Scan for the cell matching the given text and deliver its [x, y] coordinate at center. 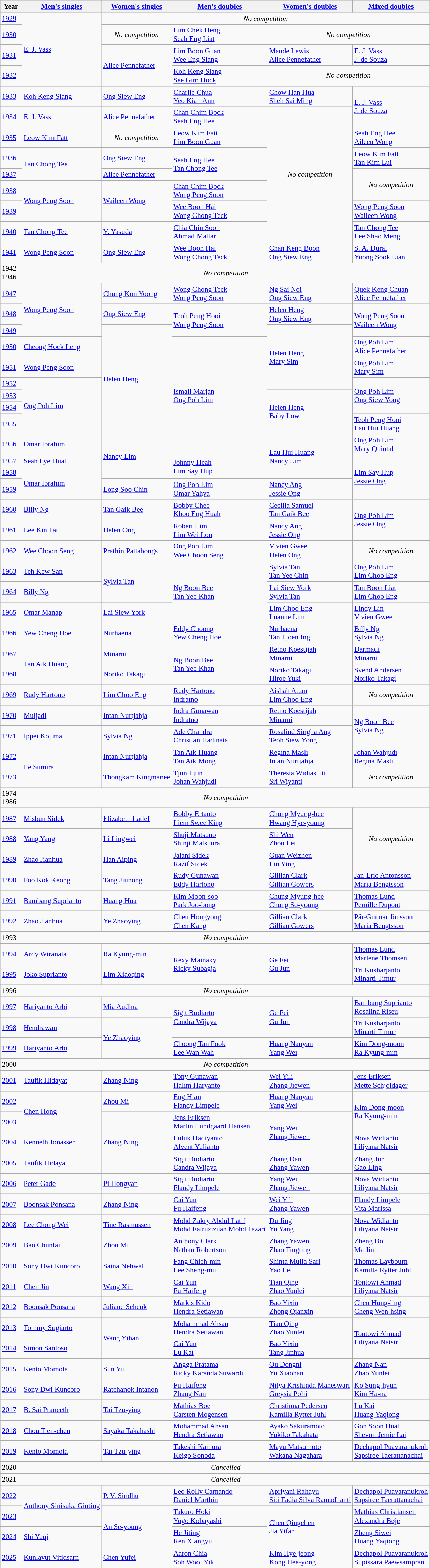
Chen Jin [62, 1287]
Ippei Kojima [62, 736]
Luluk Hadiyanto Alvent Yulianto [219, 1143]
Wei Yili Zhang Yawen [310, 1204]
Aishah Attan Lim Choo Eng [310, 695]
Johan Wahjudi Regina Masli [391, 757]
Sayaka Takahashi [137, 1430]
2000 [11, 1065]
1937 [11, 174]
Leow Kim Fatt [62, 137]
Bao Chunlai [62, 1245]
1960 [11, 510]
Zhang Nan Zhao Yunlei [391, 1369]
Yew Cheng Hoe [62, 633]
Ong Poh Lim Lim Choo Eng [391, 572]
Lim Xiaoqing [137, 974]
Lu Kai Huang Yaqiong [391, 1410]
1930 [11, 34]
Ong Poh Lim Jessie Ong [391, 520]
Rosalind Singha Ang Teoh Siew Yong [310, 736]
1992 [11, 921]
Indra Gunawan Indratno [219, 715]
Lim Chek Heng Seah Eng Liat [219, 34]
Zhang Jun Gao Ling [391, 1163]
1968 [11, 674]
Shinta Mulia Sari Yao Lei [310, 1266]
Mathias Boe Carsten Mogensen [219, 1410]
1996 [11, 991]
2008 [11, 1225]
Thongkam Kingmanee [137, 777]
1942–1946 [11, 273]
Kim Hye-jeong Kong Hee-yong [310, 1558]
1987 [11, 818]
1994 [11, 954]
Jan-Eric Antonsson Maria Bengtsson [391, 880]
1957 [11, 461]
1948 [11, 314]
1999 [11, 1048]
Anthony Sinisuka Ginting [62, 1506]
Tommy Sugiarto [62, 1328]
1935 [11, 137]
Du Jing Yu Yang [310, 1225]
Zheng Bo Ma Jin [391, 1245]
Mayu Matsumoto Wakana Nagahara [310, 1451]
Zhang Dan Zhang Yawen [310, 1163]
Shi Yuqi [62, 1537]
Anthony Clark Nathan Robertson [219, 1245]
1949 [11, 331]
Sylvia Tan Tan Yee Chin [310, 572]
Ong Poh Lim Ong Siew Yong [391, 396]
1990 [11, 880]
1939 [11, 211]
1962 [11, 551]
2004 [11, 1143]
1970 [11, 715]
Elizabeth Latief [137, 818]
2025 [11, 1558]
1991 [11, 901]
Sylvia Tan [137, 582]
Tan Aik Huang [62, 664]
Jens Eriksen Martin Lundgaard Hansen [219, 1122]
Chen Yufei [137, 1558]
Apriyani Rahayu Siti Fadia Silva Ramadhanti [310, 1496]
1951 [11, 368]
Y. Yasuda [137, 232]
Chen Hung-ling Cheng Wen-hsing [391, 1307]
Iie Sumirat [62, 767]
Koh Keng Siang See Gim Hock [219, 76]
1958 [11, 473]
1997 [11, 1007]
Ong Poh Lim [62, 406]
1938 [11, 191]
1953 [11, 396]
Chen Hongyong Chen Kang [219, 921]
Markis Kido Hendra Setiawan [219, 1307]
Wee Choon Seng [62, 551]
Fu Haifeng Zhang Nan [219, 1389]
Teoh Peng Hooi Wong Peng Soon [219, 321]
Takeshi Kamura Keigo Sonoda [219, 1451]
Christinna Pedersen Kamilla Rytter Juhl [310, 1410]
1947 [11, 294]
Maude Lewis Alice Pennefather [310, 55]
Koh Keng Siang [62, 96]
Ardy Wiranata [62, 954]
Lau Hui Huang Nancy Lim [310, 457]
Prathin Pattabongs [137, 551]
Lim Say Hup Jessie Ong [391, 477]
1965 [11, 613]
Pär-Gunnar Jönsson Maria Bengtsson [391, 921]
Bambang Suprianto Rosalina Riseu [391, 1007]
Wong Chong Teck Wong Peng Soon [219, 294]
2015 [11, 1369]
2013 [11, 1328]
Mohd Zakry Abdul Latif Mohd Fairuzizuan Mohd Tazari [219, 1225]
1964 [11, 592]
Goh Soon Huat Shevon Jemie Lai [391, 1430]
Juliane Schenk [137, 1307]
1967 [11, 654]
Cheong Hock Leng [62, 347]
Jalani Sidek Razif Sidek [219, 859]
Wang Xin [137, 1287]
1966 [11, 633]
Angga Pratama Ricky Karanda Suwardi [219, 1369]
2022 [11, 1496]
Billy Ng Sylvia Ng [391, 633]
Year [11, 6]
Nurhaena Tan Tjoen Ing [310, 633]
Chen Hong [62, 1111]
Rudy Gunawan Eddy Hartono [219, 880]
Kenneth Jonassen [62, 1143]
Ra Kyung-min [137, 954]
Helen Heng Baby Low [310, 412]
2023 [11, 1516]
Peter Gade [62, 1184]
Guan Weizhen Lin Ying [310, 859]
Ko Sung-hyun Kim Ha-na [391, 1389]
Teh Kew San [62, 572]
Ong Poh Lim Mary Quintal [391, 444]
1988 [11, 839]
Foo Kok Keong [62, 880]
Ong Poh Lim Wee Choon Seng [219, 551]
1934 [11, 117]
Cecilia Samuel Tan Gaik Bee [310, 510]
1971 [11, 736]
1963 [11, 572]
Sigit Budiarto Flandy Limpele [219, 1184]
1952 [11, 384]
1936 [11, 158]
Rudy Hartono [62, 695]
Ong Poh Lim Alice Pennefather [391, 347]
Charlie Chua Yeo Kian Ann [219, 96]
Nancy Lim [137, 457]
Mixed doubles [391, 6]
Li Lingwei [137, 839]
Tan Chong Tee Lee Shao Meng [391, 232]
Takuro Hoki Yugo Kobayashi [219, 1516]
1933 [11, 96]
2014 [11, 1348]
Joko Suprianto [62, 974]
Tjun Tjun Johan Wahjudi [219, 777]
Lim Choo Eng Luanne Lim [310, 613]
2001 [11, 1081]
Bobby Ertanto Liem Swee King [219, 818]
2017 [11, 1410]
Tan Boon Liat Lim Choo Eng [391, 592]
Leo Rolly Carnando Daniel Marthin [219, 1496]
Minarni [137, 654]
Men's singles [62, 6]
Ismail Marjan Ong Poh Lim [219, 395]
S. A. Durai Yoong Sook Lian [391, 253]
1954 [11, 408]
Tine Rasmussen [137, 1225]
Lim Boon Guan Wee Eng Siang [219, 55]
1941 [11, 253]
2021 [11, 1479]
Omar Manap [62, 613]
Theresia Widiastuti Sri Wiyanti [310, 777]
Johnny Heah Lim Say Hup [219, 467]
Saina Nehwal [137, 1266]
Bambang Suprianto [62, 901]
Lai Siew York [137, 613]
Simon Santoso [62, 1348]
He Jiting Ren Xiangyu [219, 1537]
2016 [11, 1389]
1974–1986 [11, 798]
Zhang Yawen Zhao Tingting [310, 1245]
Shuji Matsuno Shinji Matsuura [219, 839]
Rudy Hartono Indratno [219, 695]
Hendrawan [62, 1028]
Ratchanok Intanon [137, 1389]
1973 [11, 777]
Noriko Takagi [137, 674]
Kim Moon-soo Park Joo-bong [219, 901]
Quek Keng Chuan Alice Pennefather [391, 294]
Yang Yang [62, 839]
Cai Yun Lu Kai [219, 1348]
Chan Keng Boon Ong Siew Eng [310, 253]
Lee Kin Tat [62, 530]
Nitya Krishinda Maheswari Greysia Polii [310, 1389]
2020 [11, 1468]
Mia Audina [137, 1007]
Robert Lim Lim Wei Lon [219, 530]
Men's doubles [219, 6]
Chia Chin Soon Ahmad Mattar [219, 232]
Ong Poh Lim Omar Yahya [219, 489]
Helen Heng [137, 379]
2012 [11, 1307]
1931 [11, 55]
Pi Hongyan [137, 1184]
Tony Gunawan Halim Haryanto [219, 1081]
Chen Qingchen Jia Yifan [310, 1527]
Thomas Lund Pernille Dupont [391, 901]
Svend Andersen Noriko Takagi [391, 674]
1969 [11, 695]
2009 [11, 1245]
Tan Gaik Bee [137, 510]
Leow Kim Fatt Lim Boon Guan [219, 137]
Helen Ong [137, 530]
Bao Yixin Tang Jinhua [310, 1348]
Seah Eng Hee Aileen Wong [391, 137]
2007 [11, 1204]
2024 [11, 1537]
Seah Lye Huat [62, 461]
Chou Tien-chen [62, 1430]
Nurhaena [137, 633]
Sylvia Ng [137, 736]
Tan Aik Huang Tan Aik Mong [219, 757]
Darmadi Minarni [391, 654]
Long Soo Chin [137, 489]
Ou Dongni Yu Xiaohan [310, 1369]
Helen Heng Ong Siew Eng [310, 314]
Leow Kim Fatt Tan Kim Lui [391, 158]
B. Sai Praneeth [62, 1410]
1998 [11, 1028]
Lee Chong Wei [62, 1225]
1995 [11, 974]
Eddy Choong Yew Cheng Hoe [219, 633]
Vivien Gwee Helen Ong [310, 551]
Rexy Mainaky Ricky Subagja [219, 964]
Thomas Laybourn Kamilla Rytter Juhl [391, 1266]
P. V. Sindhu [137, 1496]
Jens Eriksen Mette Schjoldager [391, 1081]
Sun Yu [137, 1369]
Bao Yixin Zhong Qianxin [310, 1307]
Chung Myung-hee Hwang Hye-young [310, 818]
1950 [11, 347]
Fang Chieh-min Lee Sheng-mu [219, 1266]
Eng Hian Flandy Limpele [219, 1101]
Aaron Chia Soh Wooi Yik [219, 1558]
Ong Poh Lim Mary Sim [391, 368]
2018 [11, 1430]
Muljadi [62, 715]
Chan Chim Bock Seah Eng Hee [219, 117]
Zheng Siwei Huang Yaqiong [391, 1537]
Women's doubles [310, 6]
2011 [11, 1287]
Lindy Lin Vivien Gwee [391, 613]
Chung Kon Yoong [137, 294]
An Se-young [137, 1527]
Ade Chandra Christian Hadinata [219, 736]
2003 [11, 1122]
1932 [11, 76]
Flandy Limpele Vita Marissa [391, 1204]
1961 [11, 530]
Chan Chim Bock Wong Peng Soon [219, 191]
Seah Eng Hee Tan Chong Tee [219, 164]
Thomas Lund Marlene Thomsen [391, 954]
Women's singles [137, 6]
Wang Yihan [137, 1338]
Lai Siew York Sylvia Tan [310, 592]
2002 [11, 1101]
Lim Choo Eng [137, 695]
Choong Tan Fook Lee Wan Wah [219, 1048]
1955 [11, 424]
Ng Sai Noi Ong Siew Eng [310, 294]
2019 [11, 1451]
1972 [11, 757]
Misbun Sidek [62, 818]
Regina Masli Intan Nurtjahja [310, 757]
2010 [11, 1266]
Helen Heng Mary Sim [310, 357]
2005 [11, 1163]
1989 [11, 859]
Wei Yili Zhang Jiewen [310, 1081]
Waileen Wong [137, 201]
Noriko Takagi Hiroe Yuki [310, 674]
Tang Jiuhong [137, 880]
2006 [11, 1184]
1929 [11, 19]
Shi Wen Zhou Lei [310, 839]
Teoh Peng Hooi Lau Hui Huang [391, 424]
1940 [11, 232]
Mathias Christiansen Alexandra Bøje [391, 1516]
Dechapol Puavaranukroh Supissara Paewsampran [391, 1558]
Han Aiping [137, 859]
1993 [11, 938]
Ayako Sakuramoto Yukiko Takahata [310, 1430]
Bobby Chee Khoo Eng Huah [219, 510]
Huang Hua [137, 901]
1956 [11, 444]
1959 [11, 489]
Chung Myung-hee Chung So-young [310, 901]
Ng Boon Bee Sylvia Ng [391, 726]
Kunlavut Vitidsarn [62, 1558]
Chow Han Hua Sheh Sai Ming [310, 96]
